For the text-containing cell, return its midpoint in [x, y] coordinate format. 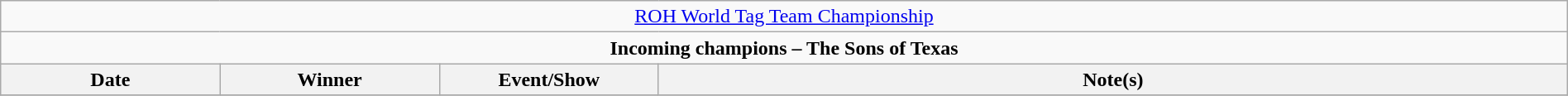
Event/Show [549, 79]
Winner [329, 79]
Note(s) [1113, 79]
ROH World Tag Team Championship [784, 17]
Date [111, 79]
Incoming champions – The Sons of Texas [784, 48]
